Output the [x, y] coordinate of the center of the cell containing the given text.  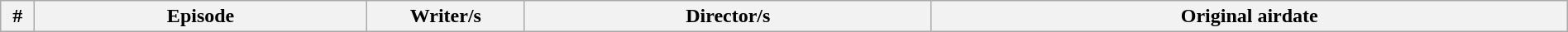
Original airdate [1249, 16]
Director/s [728, 16]
Episode [200, 16]
# [18, 16]
Writer/s [445, 16]
